Return [X, Y] of the center of cell containing provided text 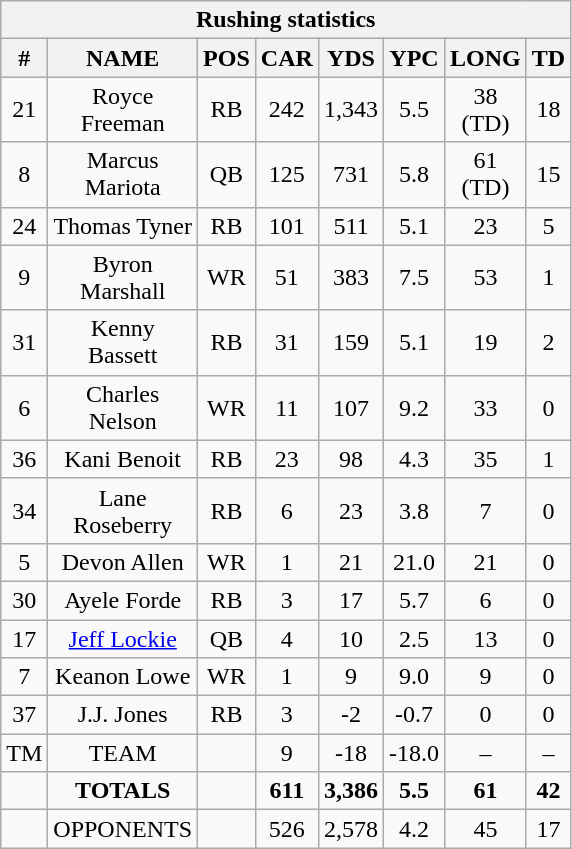
38 (TD) [486, 110]
61 [486, 791]
# [24, 58]
3.8 [414, 510]
Keanon Lowe [123, 677]
33 [486, 408]
383 [350, 278]
51 [286, 278]
Lane Roseberry [123, 510]
Charles Nelson [123, 408]
242 [286, 110]
Kani Benoit [123, 459]
4.3 [414, 459]
9.0 [414, 677]
Rushing statistics [286, 20]
24 [24, 226]
611 [286, 791]
-2 [350, 715]
8 [24, 174]
POS [227, 58]
125 [286, 174]
J.J. Jones [123, 715]
3,386 [350, 791]
37 [24, 715]
CAR [286, 58]
61 (TD) [486, 174]
-18.0 [414, 753]
2,578 [350, 829]
Kenny Bassett [123, 342]
107 [350, 408]
15 [548, 174]
Jeff Lockie [123, 639]
19 [486, 342]
LONG [486, 58]
18 [548, 110]
4 [286, 639]
2 [548, 342]
Ayele Forde [123, 600]
NAME [123, 58]
Thomas Tyner [123, 226]
Byron Marshall [123, 278]
2.5 [414, 639]
5.8 [414, 174]
TM [24, 753]
159 [350, 342]
53 [486, 278]
34 [24, 510]
YPC [414, 58]
Devon Allen [123, 562]
Royce Freeman [123, 110]
101 [286, 226]
TD [548, 58]
45 [486, 829]
1,343 [350, 110]
30 [24, 600]
TOTALS [123, 791]
98 [350, 459]
10 [350, 639]
731 [350, 174]
4.2 [414, 829]
OPPONENTS [123, 829]
526 [286, 829]
7.5 [414, 278]
YDS [350, 58]
11 [286, 408]
5.7 [414, 600]
42 [548, 791]
-0.7 [414, 715]
36 [24, 459]
Marcus Mariota [123, 174]
13 [486, 639]
21.0 [414, 562]
-18 [350, 753]
TEAM [123, 753]
511 [350, 226]
35 [486, 459]
9.2 [414, 408]
